Return [x, y] of the center of cell containing provided text 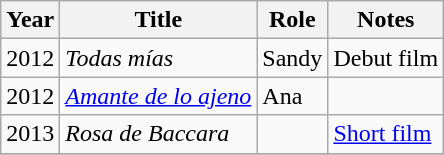
Role [292, 20]
Rosa de Baccara [158, 134]
Debut film [386, 58]
Todas mías [158, 58]
2013 [30, 134]
Amante de lo ajeno [158, 96]
Title [158, 20]
Short film [386, 134]
Year [30, 20]
Sandy [292, 58]
Ana [292, 96]
Notes [386, 20]
